Locate the cell with the specified text and output its (x, y) center coordinate. 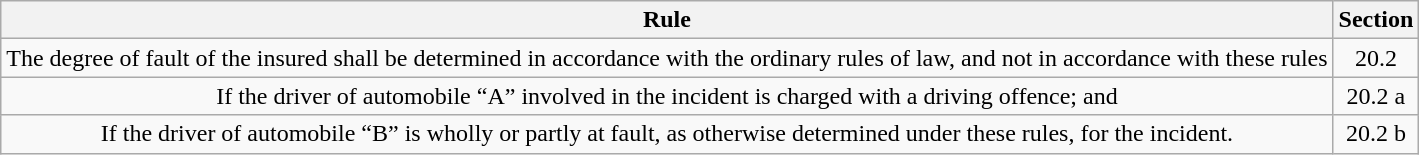
20.2 a (1376, 96)
20.2 b (1376, 134)
20.2 (1376, 58)
The degree of fault of the insured shall be determined in accordance with the ordinary rules of law, and not in accordance with these rules (667, 58)
Section (1376, 20)
If the driver of automobile “B” is wholly or partly at fault, as otherwise determined under these rules, for the incident. (667, 134)
Rule (667, 20)
If the driver of automobile “A” involved in the incident is charged with a driving offence; and (667, 96)
